Return [x, y] of the center of cell containing provided text 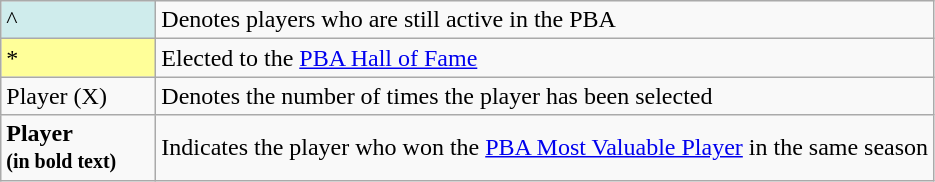
* [78, 58]
Denotes the number of times the player has been selected [545, 96]
Elected to the PBA Hall of Fame [545, 58]
Player (X) [78, 96]
^ [78, 20]
Indicates the player who won the PBA Most Valuable Player in the same season [545, 148]
Player(in bold text) [78, 148]
Denotes players who are still active in the PBA [545, 20]
